Output the [x, y] coordinate of the center of the cell containing the given text.  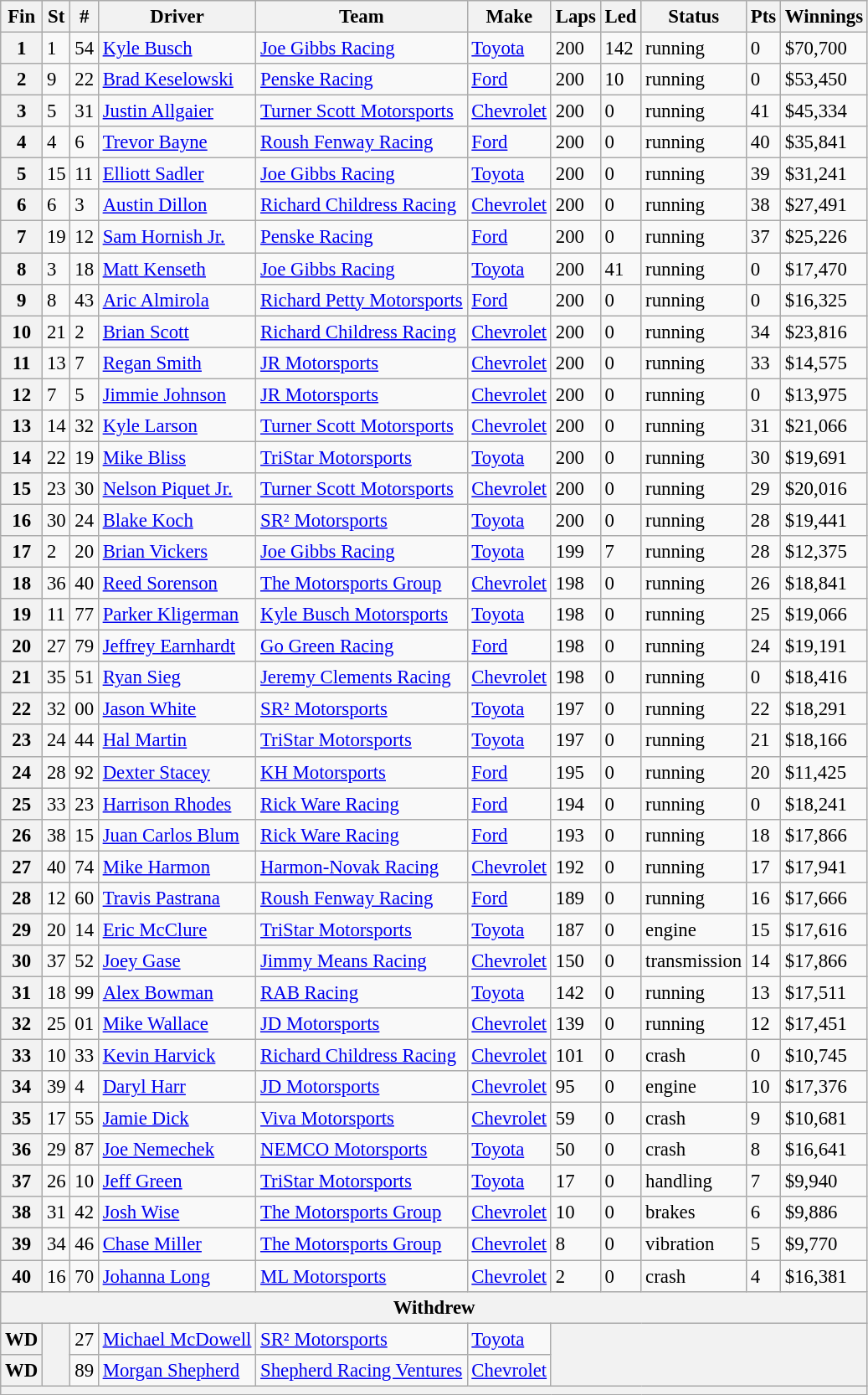
vibration [694, 1244]
42 [84, 1213]
195 [576, 772]
handling [694, 1181]
Laps [576, 17]
Hal Martin [177, 741]
139 [576, 1024]
60 [84, 898]
Ryan Sieg [177, 677]
$19,066 [824, 615]
$35,841 [824, 142]
Travis Pastrana [177, 898]
193 [576, 835]
$10,745 [824, 1056]
Regan Smith [177, 363]
92 [84, 772]
$18,291 [824, 709]
Daryl Harr [177, 1087]
Kyle Busch [177, 49]
Jamie Dick [177, 1119]
Jeremy Clements Racing [362, 677]
189 [576, 898]
$19,691 [824, 457]
44 [84, 741]
$53,450 [824, 80]
01 [84, 1024]
$17,470 [824, 269]
$17,941 [824, 867]
St [57, 17]
87 [84, 1150]
Josh Wise [177, 1213]
Elliott Sadler [177, 174]
Brian Scott [177, 332]
RAB Racing [362, 992]
$19,191 [824, 646]
Morgan Shepherd [177, 1370]
Michael McDowell [177, 1339]
Chase Miller [177, 1244]
43 [84, 300]
192 [576, 867]
$11,425 [824, 772]
99 [84, 992]
$45,334 [824, 111]
Nelson Piquet Jr. [177, 489]
150 [576, 961]
Team [362, 17]
$9,886 [824, 1213]
Jimmie Johnson [177, 394]
$20,016 [824, 489]
95 [576, 1087]
$18,166 [824, 741]
$31,241 [824, 174]
Mike Harmon [177, 867]
Kyle Larson [177, 426]
199 [576, 552]
NEMCO Motorsports [362, 1150]
transmission [694, 961]
$9,940 [824, 1181]
$18,841 [824, 584]
Jimmy Means Racing [362, 961]
74 [84, 867]
Withdrew [434, 1307]
54 [84, 49]
$17,511 [824, 992]
Go Green Racing [362, 646]
50 [576, 1150]
brakes [694, 1213]
55 [84, 1119]
101 [576, 1056]
$25,226 [824, 237]
194 [576, 804]
$70,700 [824, 49]
Mike Wallace [177, 1024]
$17,376 [824, 1087]
Kevin Harvick [177, 1056]
$21,066 [824, 426]
Driver [177, 17]
$12,375 [824, 552]
52 [84, 961]
89 [84, 1370]
Led [621, 17]
Juan Carlos Blum [177, 835]
59 [576, 1119]
$17,666 [824, 898]
Sam Hornish Jr. [177, 237]
$16,325 [824, 300]
Blake Koch [177, 520]
Matt Kenseth [177, 269]
$23,816 [824, 332]
Aric Almirola [177, 300]
Winnings [824, 17]
Jeffrey Earnhardt [177, 646]
Pts [763, 17]
Harrison Rhodes [177, 804]
Justin Allgaier [177, 111]
$16,381 [824, 1276]
$10,681 [824, 1119]
$18,241 [824, 804]
Eric McClure [177, 929]
$13,975 [824, 394]
Brad Keselowski [177, 80]
$27,491 [824, 205]
KH Motorsports [362, 772]
46 [84, 1244]
Harmon-Novak Racing [362, 867]
Trevor Bayne [177, 142]
Alex Bowman [177, 992]
Jeff Green [177, 1181]
79 [84, 646]
$17,616 [824, 929]
Jason White [177, 709]
Joey Gase [177, 961]
Richard Petty Motorsports [362, 300]
Joe Nemechek [177, 1150]
00 [84, 709]
77 [84, 615]
$19,441 [824, 520]
70 [84, 1276]
Dexter Stacey [177, 772]
$14,575 [824, 363]
Viva Motorsports [362, 1119]
$17,451 [824, 1024]
# [84, 17]
Shepherd Racing Ventures [362, 1370]
$16,641 [824, 1150]
Reed Sorenson [177, 584]
Brian Vickers [177, 552]
Austin Dillon [177, 205]
ML Motorsports [362, 1276]
Status [694, 17]
$9,770 [824, 1244]
51 [84, 677]
Kyle Busch Motorsports [362, 615]
Parker Kligerman [177, 615]
$18,416 [824, 677]
Fin [22, 17]
Make [509, 17]
Johanna Long [177, 1276]
Mike Bliss [177, 457]
187 [576, 929]
